Identify which cell holds the provided text, then report its (x, y) central coordinate. 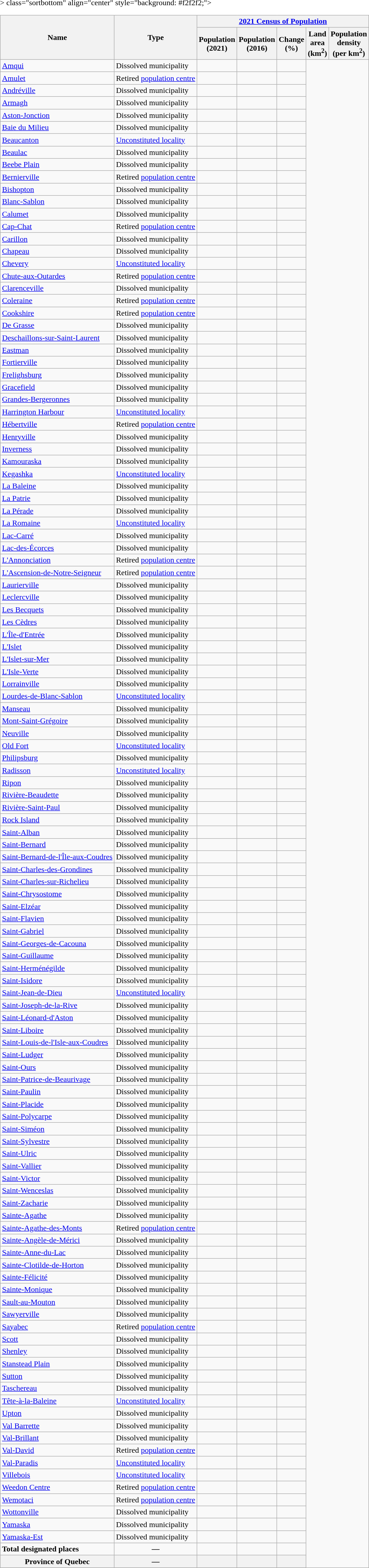
Manseau (57, 709)
Saint-Flavien (57, 919)
Les Cèdres (57, 622)
Saint-Ludger (57, 1055)
Saint-Sylvestre (57, 1141)
Sainte-Agathe (57, 1215)
Cap-Chat (57, 226)
Saint-Jean-de-Dieu (57, 993)
Beaulac (57, 152)
Saint-Liboire (57, 1030)
Lourdes-de-Blanc-Sablon (57, 696)
Shenley (57, 1351)
Saint-Georges-de-Cacouna (57, 943)
Rivière-Beaudette (57, 795)
Saint-Alban (57, 832)
L'Annonciation (57, 560)
Deschaillons-sur-Saint-Laurent (57, 338)
Sault-au-Mouton (57, 1302)
Population(2016) (257, 44)
Saint-Léonard-d'Aston (57, 1018)
Lac-des-Écorces (57, 548)
Sawyerville (57, 1314)
Sayabec (57, 1327)
Saint-Victor (57, 1178)
Saint-Vallier (57, 1166)
Hébertville (57, 424)
Philipsburg (57, 758)
Saint-Charles-sur-Richelieu (57, 881)
Ripon (57, 783)
Saint-Louis-de-l'Isle-aux-Coudres (57, 1042)
Saint-Ulric (57, 1154)
Lorrainville (57, 684)
Stanstead Plain (57, 1364)
Saint-Gabriel (57, 931)
Saint-Bernard (57, 844)
Change(%) (291, 44)
Rock Island (57, 820)
Saint-Elzéar (57, 906)
Landarea(km2) (317, 44)
Saint-Isidore (57, 980)
Carillon (57, 239)
Radisson (57, 770)
Frelighsburg (57, 375)
La Patrie (57, 499)
La Baleine (57, 486)
Saint-Placide (57, 1104)
Upton (57, 1413)
Chute-aux-Outardes (57, 276)
Taschereau (57, 1388)
Kegashka (57, 474)
Lac-Carré (57, 536)
Neuville (57, 733)
La Pérade (57, 511)
L'Ascension-de-Notre-Seigneur (57, 573)
L'Islet (57, 647)
Scott (57, 1339)
Name (57, 38)
Laurierville (57, 585)
Wemotaci (57, 1500)
Henryville (57, 436)
Wottonville (57, 1512)
Population(2021) (217, 44)
Sainte-Monique (57, 1290)
Coleraine (57, 301)
Les Becquets (57, 610)
Val-David (57, 1450)
Val-Brillant (57, 1438)
Yamaska-Est (57, 1537)
Saint-Ours (57, 1067)
Saint-Wenceslas (57, 1191)
Val Barrette (57, 1425)
L'Islet-sur-Mer (57, 659)
L'Île-d'Entrée (57, 634)
Amqui (57, 66)
Saint-Bernard-de-l'Île-aux-Coudres (57, 857)
L'Isle-Verte (57, 671)
Type (156, 38)
Province of Quebec (57, 1562)
Beebe Plain (57, 165)
Leclercville (57, 597)
Aston-Jonction (57, 115)
Sainte-Angèle-de-Mérici (57, 1240)
Yamaska (57, 1524)
2021 Census of Population (283, 21)
Villebois (57, 1475)
Bernierville (57, 177)
Sutton (57, 1376)
Beaucanton (57, 140)
Tête-à-la-Baleine (57, 1401)
Cookshire (57, 313)
Saint-Charles-des-Grondines (57, 869)
Weedon Centre (57, 1487)
Saint-Chrysostome (57, 894)
Calumet (57, 214)
Saint-Paulin (57, 1092)
Sainte-Anne-du-Lac (57, 1252)
Saint-Joseph-de-la-Rive (57, 1005)
Sainte-Agathe-des-Monts (57, 1228)
Old Fort (57, 746)
Rivière-Saint-Paul (57, 807)
Clarenceville (57, 288)
Grandes-Bergeronnes (57, 399)
Total designated places (57, 1549)
Armagh (57, 103)
Harrington Harbour (57, 412)
Saint-Patrice-de-Beaurivage (57, 1079)
Fortierville (57, 362)
Inverness (57, 449)
Populationdensity(per km2) (349, 44)
Chapeau (57, 251)
Chevery (57, 263)
Andréville (57, 90)
De Grasse (57, 325)
Eastman (57, 350)
Kamouraska (57, 461)
Saint-Polycarpe (57, 1117)
Gracefield (57, 387)
Sainte-Clotilde-de-Horton (57, 1265)
Saint-Herménégilde (57, 968)
Blanc-Sablon (57, 202)
Baie du Milieu (57, 128)
Bishopton (57, 189)
Mont-Saint-Grégoire (57, 721)
La Romaine (57, 523)
Val-Paradis (57, 1462)
Sainte-Félicité (57, 1277)
Amulet (57, 78)
Saint-Guillaume (57, 956)
Saint-Siméon (57, 1129)
Saint-Zacharie (57, 1203)
